For the text-containing cell, return its midpoint in [X, Y] coordinate format. 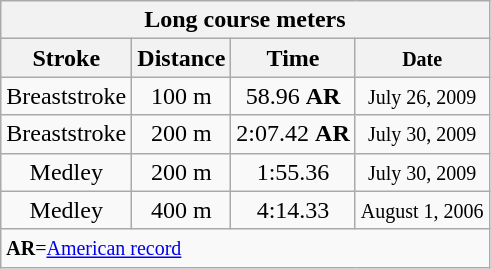
AR=American record [245, 248]
100 m [182, 96]
58.96 AR [293, 96]
Long course meters [245, 20]
Time [293, 58]
July 26, 2009 [422, 96]
400 m [182, 210]
Stroke [66, 58]
August 1, 2006 [422, 210]
Distance [182, 58]
4:14.33 [293, 210]
Date [422, 58]
1:55.36 [293, 172]
2:07.42 AR [293, 134]
